From the cell containing the given text, extract its center point as (X, Y) coordinate. 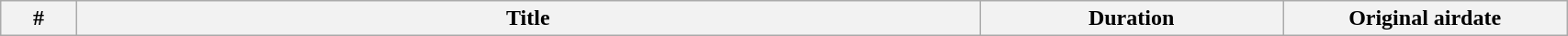
Title (527, 18)
# (39, 18)
Duration (1132, 18)
Original airdate (1426, 18)
